Return the (x, y) coordinate for the center point of the cell that contains the specified text.  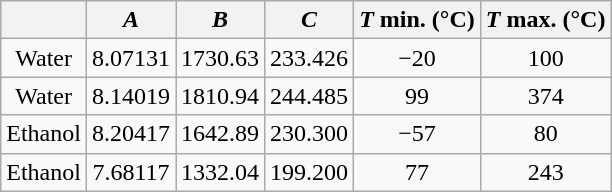
77 (418, 172)
A (130, 20)
8.07131 (130, 58)
−57 (418, 134)
1642.89 (220, 134)
233.426 (310, 58)
1730.63 (220, 58)
8.20417 (130, 134)
C (310, 20)
8.14019 (130, 96)
−20 (418, 58)
230.300 (310, 134)
244.485 (310, 96)
99 (418, 96)
7.68117 (130, 172)
1810.94 (220, 96)
T max. (°C) (546, 20)
374 (546, 96)
199.200 (310, 172)
T min. (°C) (418, 20)
B (220, 20)
100 (546, 58)
80 (546, 134)
1332.04 (220, 172)
243 (546, 172)
